Provide the (X, Y) coordinate of the cell's center where the given text is located.  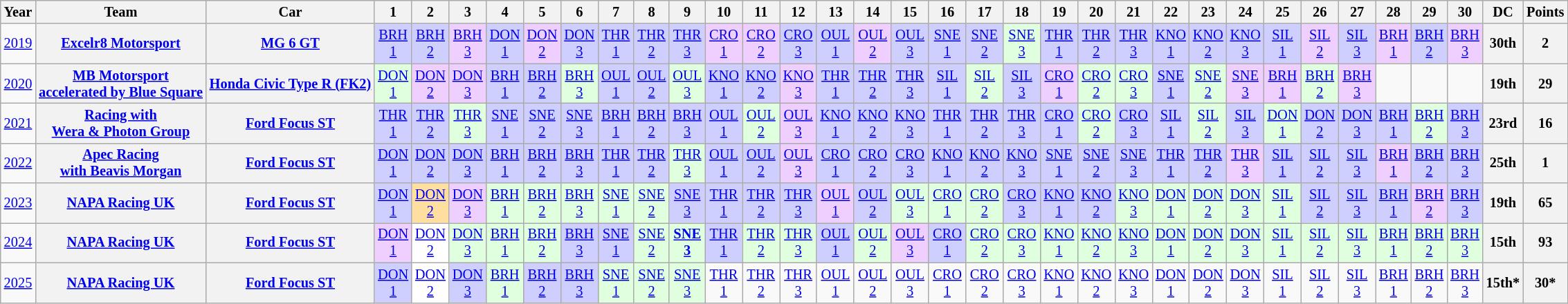
7 (616, 12)
2023 (18, 203)
25th (1503, 163)
15 (910, 12)
Racing withWera & Photon Group (120, 123)
Honda Civic Type R (FK2) (291, 84)
12 (799, 12)
23 (1208, 12)
21 (1133, 12)
30 (1465, 12)
Points (1545, 12)
15th* (1503, 283)
Year (18, 12)
6 (579, 12)
2025 (18, 283)
25 (1283, 12)
Excelr8 Motorsport (120, 44)
24 (1246, 12)
DC (1503, 12)
10 (724, 12)
2019 (18, 44)
65 (1545, 203)
11 (761, 12)
18 (1022, 12)
9 (687, 12)
19 (1059, 12)
Team (120, 12)
20 (1096, 12)
30* (1545, 283)
8 (652, 12)
3 (468, 12)
2024 (18, 243)
5 (543, 12)
23rd (1503, 123)
2020 (18, 84)
26 (1320, 12)
93 (1545, 243)
17 (985, 12)
4 (505, 12)
MG 6 GT (291, 44)
28 (1394, 12)
2022 (18, 163)
MB Motorsportaccelerated by Blue Square (120, 84)
22 (1171, 12)
14 (873, 12)
30th (1503, 44)
Apec Racingwith Beavis Morgan (120, 163)
Car (291, 12)
15th (1503, 243)
2021 (18, 123)
13 (835, 12)
27 (1357, 12)
